Capture the cell that displays the provided text and extract its [x, y] central coordinate. 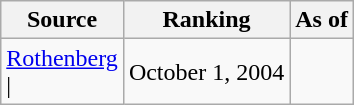
October 1, 2004 [206, 72]
Rothenberg| [62, 72]
Source [62, 20]
Ranking [206, 20]
As of [322, 20]
